Detect which cell encompasses the target text, then output its (X, Y) center coordinate. 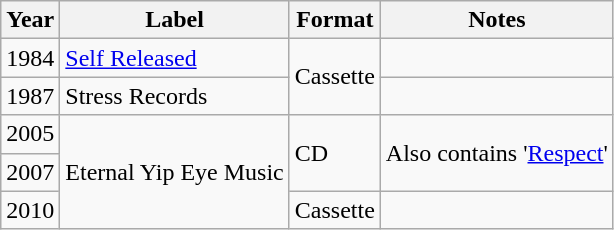
2007 (30, 172)
Eternal Yip Eye Music (174, 172)
1984 (30, 58)
2010 (30, 210)
Also contains 'Respect' (496, 153)
Year (30, 20)
Format (334, 20)
Label (174, 20)
2005 (30, 134)
1987 (30, 96)
Notes (496, 20)
Self Released (174, 58)
Stress Records (174, 96)
CD (334, 153)
